Search for the cell housing the specified text and yield its (X, Y) center coordinate. 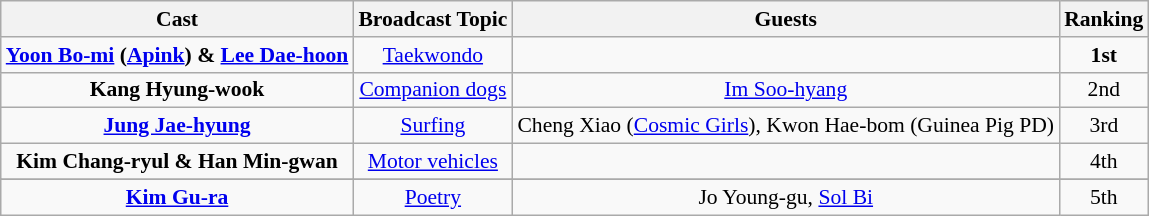
2nd (1104, 90)
3rd (1104, 126)
4th (1104, 162)
Companion dogs (432, 90)
Motor vehicles (432, 162)
5th (1104, 197)
Ranking (1104, 19)
Taekwondo (432, 55)
Yoon Bo-mi (Apink) & Lee Dae-hoon (178, 55)
1st (1104, 55)
Cheng Xiao (Cosmic Girls), Kwon Hae-bom (Guinea Pig PD) (786, 126)
Broadcast Topic (432, 19)
Jo Young-gu, Sol Bi (786, 197)
Kim Gu-ra (178, 197)
Jung Jae-hyung (178, 126)
Surfing (432, 126)
Guests (786, 19)
Kang Hyung-wook (178, 90)
Cast (178, 19)
Poetry (432, 197)
Im Soo-hyang (786, 90)
Kim Chang-ryul & Han Min-gwan (178, 162)
